For the text-containing cell, return its midpoint in (X, Y) coordinate format. 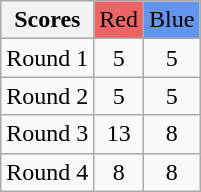
Red (119, 20)
Scores (48, 20)
Round 3 (48, 134)
13 (119, 134)
Round 2 (48, 96)
Round 1 (48, 58)
Round 4 (48, 172)
Blue (172, 20)
